Return (X, Y) of the center of cell containing provided text 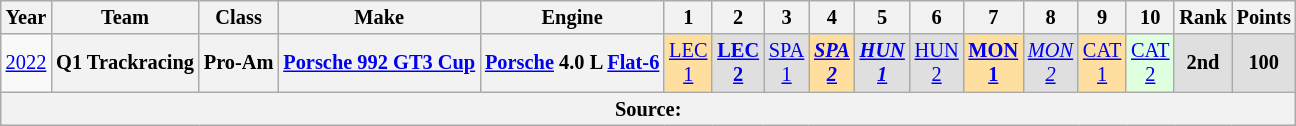
2 (738, 17)
Q1 Trackracing (125, 63)
7 (994, 17)
2nd (1202, 63)
2022 (26, 63)
6 (937, 17)
Team (125, 17)
MON1 (994, 63)
Engine (572, 17)
100 (1264, 63)
Class (239, 17)
Year (26, 17)
4 (832, 17)
CAT1 (1102, 63)
9 (1102, 17)
MON2 (1050, 63)
1 (688, 17)
Make (379, 17)
HUN2 (937, 63)
LEC2 (738, 63)
10 (1150, 17)
SPA1 (786, 63)
SPA2 (832, 63)
Porsche 992 GT3 Cup (379, 63)
8 (1050, 17)
Source: (648, 109)
3 (786, 17)
HUN1 (882, 63)
Points (1264, 17)
Porsche 4.0 L Flat-6 (572, 63)
5 (882, 17)
CAT2 (1150, 63)
Rank (1202, 17)
Pro-Am (239, 63)
LEC1 (688, 63)
